Find where the given text appears and provide that cell's center as [x, y] coordinate. 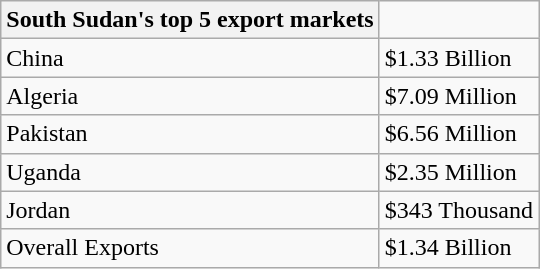
Jordan [190, 210]
Pakistan [190, 134]
South Sudan's top 5 export markets [190, 20]
$2.35 Million [458, 172]
$1.34 Billion [458, 248]
$6.56 Million [458, 134]
Uganda [190, 172]
$7.09 Million [458, 96]
Algeria [190, 96]
$343 Thousand [458, 210]
$1.33 Billion [458, 58]
Overall Exports [190, 248]
China [190, 58]
